Capture the cell that displays the provided text and extract its (x, y) central coordinate. 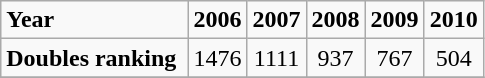
2010 (454, 20)
767 (394, 58)
Doubles ranking (94, 58)
1476 (218, 58)
504 (454, 58)
937 (336, 58)
2009 (394, 20)
2006 (218, 20)
2008 (336, 20)
Year (94, 20)
2007 (276, 20)
1111 (276, 58)
